Detect which cell encompasses the target text, then output its [x, y] center coordinate. 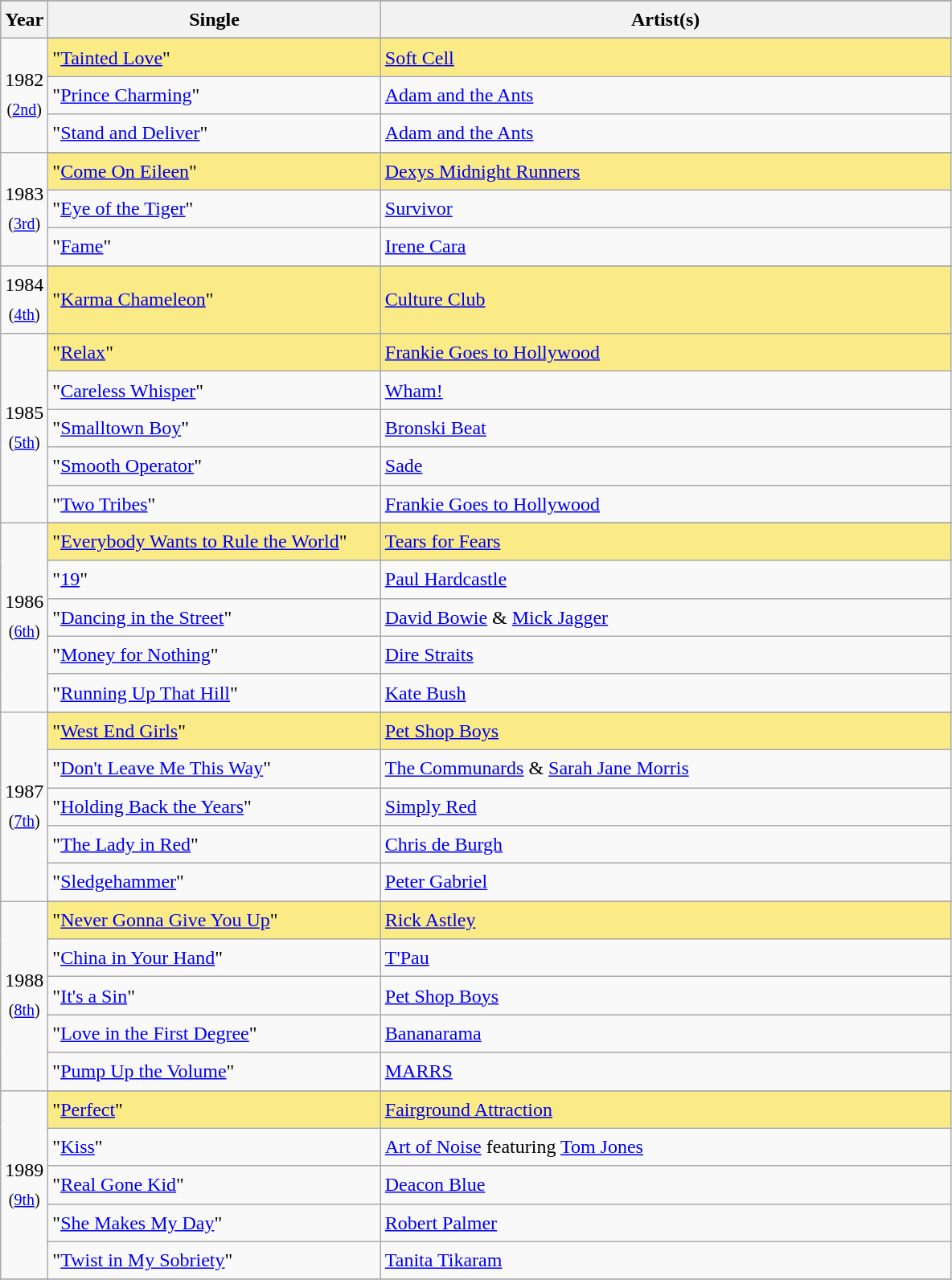
1984 (4th) [24, 299]
Wham! [666, 391]
"Sledgehammer" [214, 883]
Kate Bush [666, 693]
"Stand and Deliver" [214, 133]
Fairground Attraction [666, 1110]
Tears for Fears [666, 542]
"Two Tribes" [214, 503]
Paul Hardcastle [666, 579]
"Don't Leave Me This Way" [214, 769]
The Communards & Sarah Jane Morris [666, 769]
Culture Club [666, 299]
"Perfect" [214, 1110]
T'Pau [666, 958]
"Pump Up the Volume" [214, 1071]
"Holding Back the Years" [214, 807]
"Fame" [214, 246]
1988 (8th) [24, 995]
Art of Noise featuring Tom Jones [666, 1147]
"Money for Nothing" [214, 654]
Deacon Blue [666, 1185]
"Come On Eileen" [214, 170]
"Karma Chameleon" [214, 299]
"It's a Sin" [214, 995]
"Smalltown Boy" [214, 428]
Single [214, 19]
Robert Palmer [666, 1222]
"Never Gonna Give You Up" [214, 920]
"Twist in My Sobriety" [214, 1261]
1989 (9th) [24, 1185]
Irene Cara [666, 246]
1987 (7th) [24, 806]
Peter Gabriel [666, 883]
"Running Up That Hill" [214, 693]
"The Lady in Red" [214, 844]
MARRS [666, 1071]
David Bowie & Mick Jagger [666, 617]
"Relax" [214, 352]
"Love in the First Degree" [214, 1034]
Soft Cell [666, 58]
"China in Your Hand" [214, 958]
"West End Girls" [214, 730]
"19" [214, 579]
Year [24, 19]
"Prince Charming" [214, 95]
"Careless Whisper" [214, 391]
Artist(s) [666, 19]
Simply Red [666, 807]
Bananarama [666, 1034]
Dexys Midnight Runners [666, 170]
Chris de Burgh [666, 844]
1986 (6th) [24, 617]
"Kiss" [214, 1147]
"Everybody Wants to Rule the World" [214, 542]
"Dancing in the Street" [214, 617]
"Smooth Operator" [214, 466]
Bronski Beat [666, 428]
Dire Straits [666, 654]
Sade [666, 466]
1982 (2nd) [24, 95]
Tanita Tikaram [666, 1261]
"Tainted Love" [214, 58]
"Eye of the Tiger" [214, 209]
1983 (3rd) [24, 209]
Survivor [666, 209]
"Real Gone Kid" [214, 1185]
"She Makes My Day" [214, 1222]
Rick Astley [666, 920]
1985 (5th) [24, 428]
